Search for the cell housing the specified text and yield its [x, y] center coordinate. 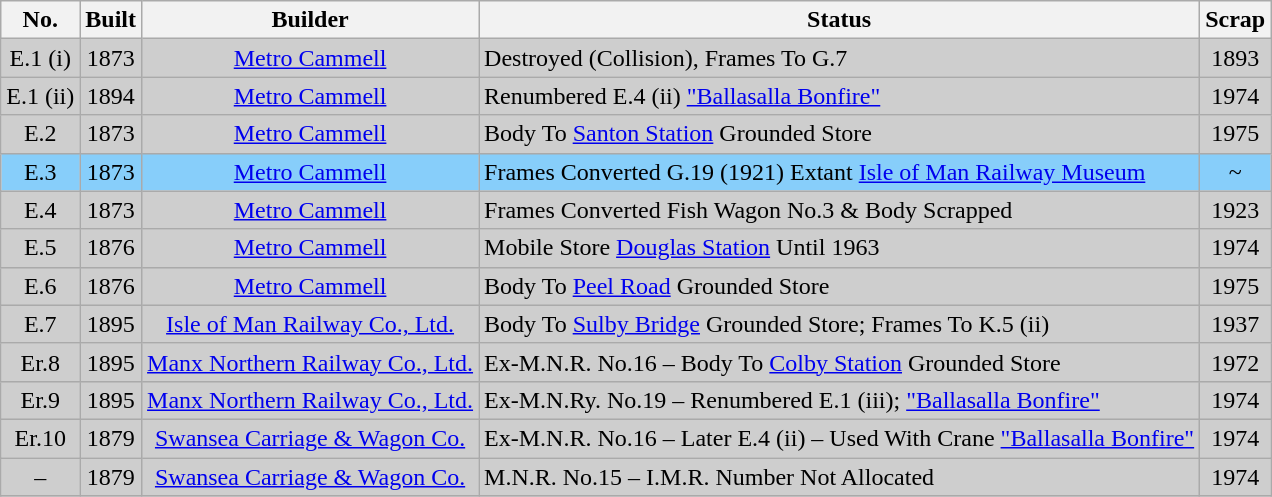
Isle of Man Railway Co., Ltd. [310, 324]
E.7 [40, 324]
– [40, 477]
1937 [1236, 324]
Er.9 [40, 400]
E.5 [40, 248]
Builder [310, 20]
E.1 (ii) [40, 96]
Er.10 [40, 438]
Renumbered E.4 (ii) "Ballasalla Bonfire" [840, 96]
1893 [1236, 58]
E.2 [40, 134]
Body To Sulby Bridge Grounded Store; Frames To K.5 (ii) [840, 324]
Destroyed (Collision), Frames To G.7 [840, 58]
M.N.R. No.15 – I.M.R. Number Not Allocated [840, 477]
Body To Santon Station Grounded Store [840, 134]
E.6 [40, 286]
Ex-M.N.R. No.16 – Body To Colby Station Grounded Store [840, 362]
No. [40, 20]
Mobile Store Douglas Station Until 1963 [840, 248]
Frames Converted Fish Wagon No.3 & Body Scrapped [840, 210]
Scrap [1236, 20]
E.3 [40, 172]
Ex-M.N.R. No.16 – Later E.4 (ii) – Used With Crane "Ballasalla Bonfire" [840, 438]
Status [840, 20]
E.1 (i) [40, 58]
Body To Peel Road Grounded Store [840, 286]
Ex-M.N.Ry. No.19 – Renumbered E.1 (iii); "Ballasalla Bonfire" [840, 400]
1894 [111, 96]
Built [111, 20]
~ [1236, 172]
1972 [1236, 362]
E.4 [40, 210]
Er.8 [40, 362]
Frames Converted G.19 (1921) Extant Isle of Man Railway Museum [840, 172]
1923 [1236, 210]
